Extract the (X, Y) coordinate from the center of the cell holding the provided text.  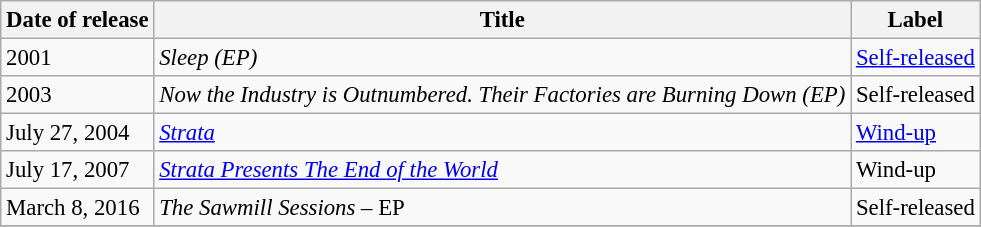
Label (916, 20)
2003 (78, 95)
The Sawmill Sessions – EP (502, 208)
2001 (78, 58)
March 8, 2016 (78, 208)
Sleep (EP) (502, 58)
Now the Industry is Outnumbered. Their Factories are Burning Down (EP) (502, 95)
Title (502, 20)
July 27, 2004 (78, 133)
Strata (502, 133)
Date of release (78, 20)
Strata Presents The End of the World (502, 170)
July 17, 2007 (78, 170)
